Pinpoint the cell where the given text exists, returning its (X, Y) midpoint coordinate. 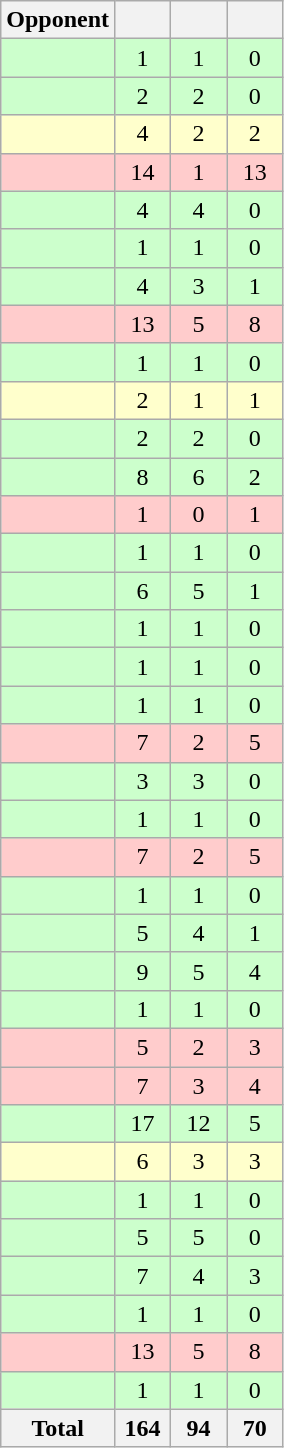
17 (143, 1124)
Total (58, 1428)
12 (199, 1124)
9 (143, 971)
164 (143, 1428)
14 (143, 172)
Opponent (58, 20)
94 (199, 1428)
70 (255, 1428)
